Locate the cell with the specified text and output its [X, Y] center coordinate. 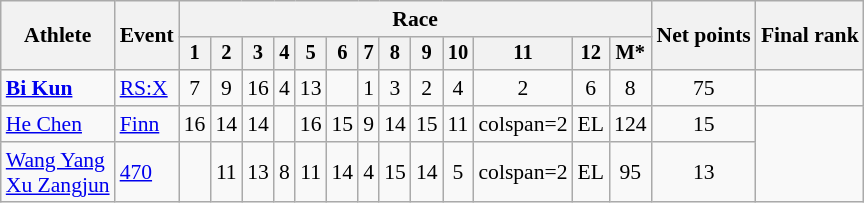
RS:X [147, 88]
Athlete [58, 36]
95 [630, 172]
Bi Kun [58, 88]
Final rank [810, 36]
Net points [704, 36]
124 [630, 124]
10 [458, 54]
Event [147, 36]
He Chen [58, 124]
75 [704, 88]
470 [147, 172]
Finn [147, 124]
Race [416, 19]
M* [630, 54]
Wang YangXu Zangjun [58, 172]
12 [592, 54]
